Scan for the cell matching the given text and deliver its [x, y] coordinate at center. 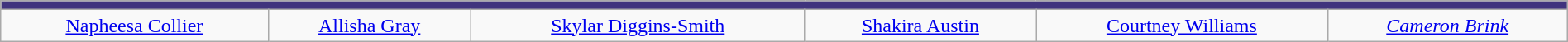
Skylar Diggins-Smith [638, 26]
Napheesa Collier [134, 26]
Shakira Austin [920, 26]
Allisha Gray [369, 26]
Courtney Williams [1182, 26]
Cameron Brink [1447, 26]
